Scan for the cell matching the given text and deliver its [x, y] coordinate at center. 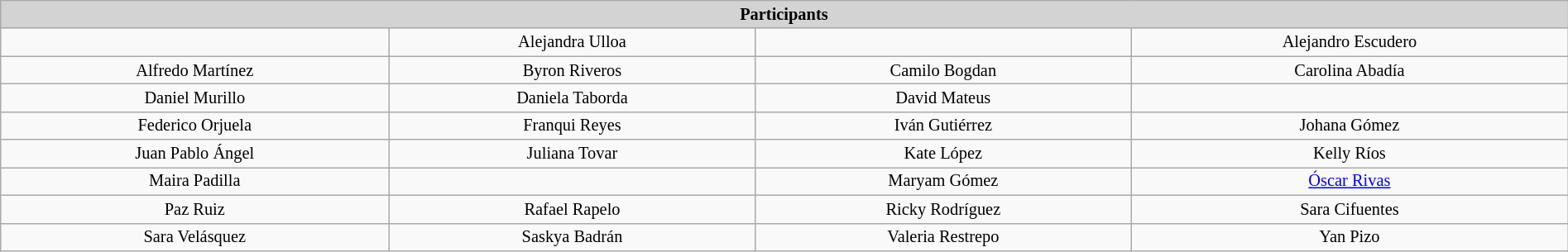
Paz Ruiz [194, 209]
Daniel Murillo [194, 97]
Valeria Restrepo [943, 237]
Maryam Gómez [943, 181]
Saskya Badrán [572, 237]
Carolina Abadía [1349, 70]
Byron Riveros [572, 70]
Federico Orjuela [194, 126]
Participants [784, 14]
Franqui Reyes [572, 126]
Kelly Ríos [1349, 154]
Juan Pablo Ángel [194, 154]
Juliana Tovar [572, 154]
Alejandra Ulloa [572, 42]
Sara Velásquez [194, 237]
Johana Gómez [1349, 126]
Kate López [943, 154]
Rafael Rapelo [572, 209]
Maira Padilla [194, 181]
Yan Pizo [1349, 237]
Óscar Rivas [1349, 181]
Alejandro Escudero [1349, 42]
Daniela Taborda [572, 97]
Sara Cifuentes [1349, 209]
Ricky Rodríguez [943, 209]
Alfredo Martínez [194, 70]
David Mateus [943, 97]
Camilo Bogdan [943, 70]
Iván Gutiérrez [943, 126]
